Capture the cell that displays the provided text and extract its (X, Y) central coordinate. 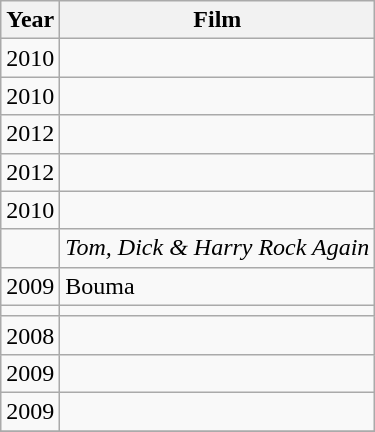
Bouma (218, 286)
Year (30, 20)
2008 (30, 335)
Tom, Dick & Harry Rock Again (218, 248)
Film (218, 20)
